Determine the (x, y) coordinate at the center of the cell enclosing the given text.  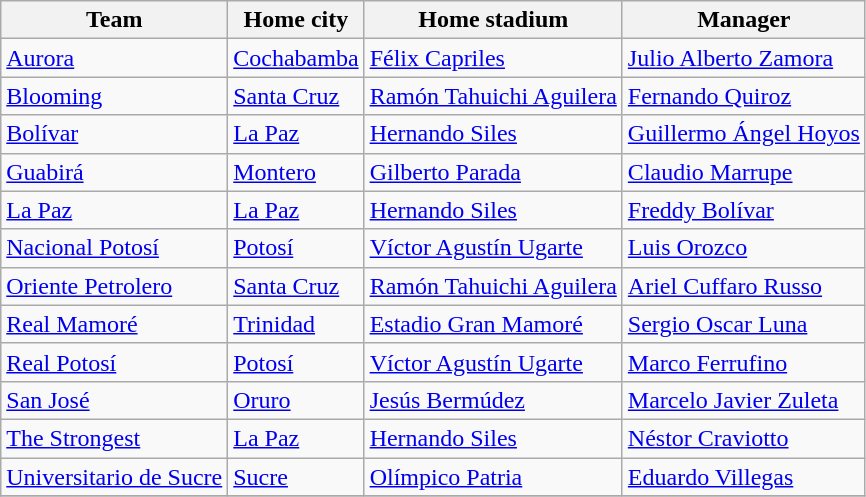
Félix Capriles (493, 58)
Marco Ferrufino (744, 362)
Universitario de Sucre (114, 477)
San José (114, 400)
Oruro (296, 400)
Eduardo Villegas (744, 477)
Manager (744, 20)
Estadio Gran Mamoré (493, 324)
Julio Alberto Zamora (744, 58)
Home stadium (493, 20)
Guillermo Ángel Hoyos (744, 134)
Guabirá (114, 172)
Bolívar (114, 134)
Team (114, 20)
Oriente Petrolero (114, 286)
Real Potosí (114, 362)
Blooming (114, 96)
Trinidad (296, 324)
Montero (296, 172)
Real Mamoré (114, 324)
Nacional Potosí (114, 248)
Marcelo Javier Zuleta (744, 400)
Sergio Oscar Luna (744, 324)
Néstor Craviotto (744, 438)
Gilberto Parada (493, 172)
The Strongest (114, 438)
Claudio Marrupe (744, 172)
Luis Orozco (744, 248)
Olímpico Patria (493, 477)
Jesús Bermúdez (493, 400)
Freddy Bolívar (744, 210)
Cochabamba (296, 58)
Aurora (114, 58)
Fernando Quiroz (744, 96)
Home city (296, 20)
Ariel Cuffaro Russo (744, 286)
Sucre (296, 477)
